Return the [X, Y] coordinate for the center point of the cell that contains the specified text.  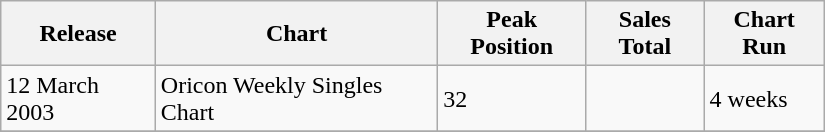
12 March 2003 [78, 98]
32 [512, 98]
Chart [296, 34]
Oricon Weekly Singles Chart [296, 98]
Peak Position [512, 34]
Sales Total [645, 34]
Release [78, 34]
4 weeks [764, 98]
Chart Run [764, 34]
